Search for the cell housing the specified text and yield its [X, Y] center coordinate. 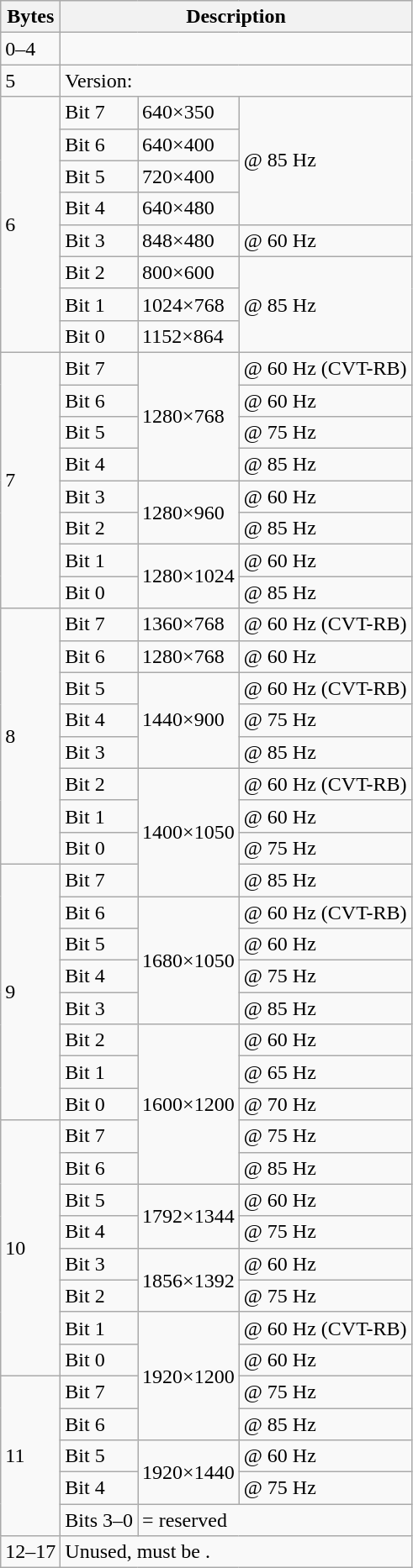
1360×768 [188, 624]
1680×1050 [188, 960]
1792×1344 [188, 1216]
Unused, must be . [236, 1552]
1920×1200 [188, 1376]
720×400 [188, 176]
0–4 [30, 49]
640×480 [188, 208]
640×400 [188, 145]
800×600 [188, 272]
12–17 [30, 1552]
1024×768 [188, 304]
1440×900 [188, 720]
1856×1392 [188, 1280]
10 [30, 1248]
848×480 [188, 240]
8 [30, 736]
1280×1024 [188, 576]
Bits 3–0 [99, 1520]
Bytes [30, 17]
640×350 [188, 113]
11 [30, 1455]
1920×1440 [188, 1472]
Description [236, 17]
9 [30, 992]
6 [30, 224]
Version: [236, 81]
@ 65 Hz [325, 1072]
7 [30, 480]
= reserved [275, 1520]
1280×960 [188, 513]
@ 70 Hz [325, 1104]
1400×1050 [188, 832]
1152×864 [188, 336]
5 [30, 81]
1600×1200 [188, 1104]
